Provide the (x, y) coordinate of the cell's center where the given text is located.  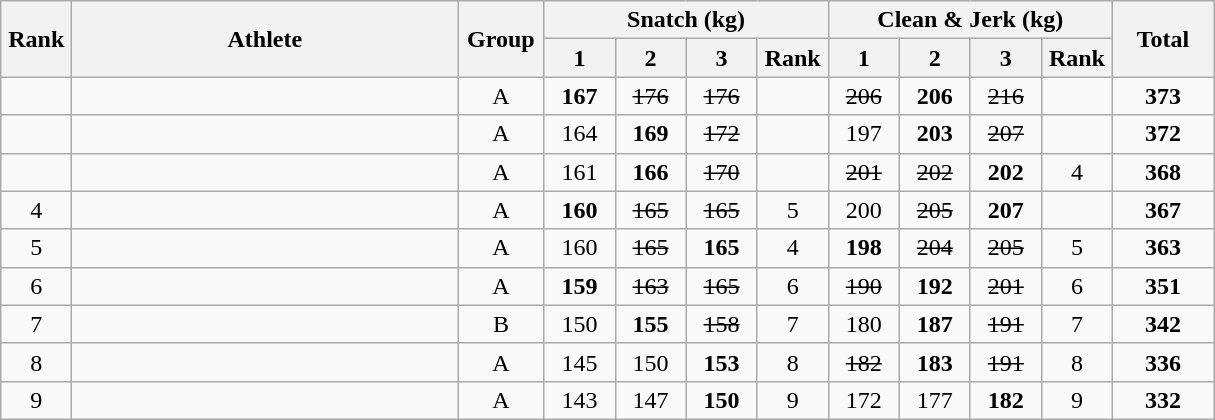
200 (864, 210)
Clean & Jerk (kg) (970, 20)
164 (580, 134)
192 (934, 286)
161 (580, 172)
155 (650, 324)
351 (1162, 286)
373 (1162, 96)
143 (580, 400)
177 (934, 400)
216 (1006, 96)
342 (1162, 324)
170 (722, 172)
197 (864, 134)
158 (722, 324)
166 (650, 172)
Total (1162, 39)
Snatch (kg) (686, 20)
204 (934, 248)
183 (934, 362)
336 (1162, 362)
198 (864, 248)
367 (1162, 210)
187 (934, 324)
180 (864, 324)
332 (1162, 400)
169 (650, 134)
B (501, 324)
Athlete (265, 39)
167 (580, 96)
363 (1162, 248)
163 (650, 286)
203 (934, 134)
368 (1162, 172)
Group (501, 39)
147 (650, 400)
372 (1162, 134)
159 (580, 286)
145 (580, 362)
190 (864, 286)
153 (722, 362)
